Output the [X, Y] coordinate of the center of the cell containing the given text.  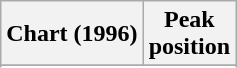
Peakposition [189, 34]
Chart (1996) [72, 34]
